Capture the cell that displays the provided text and extract its [x, y] central coordinate. 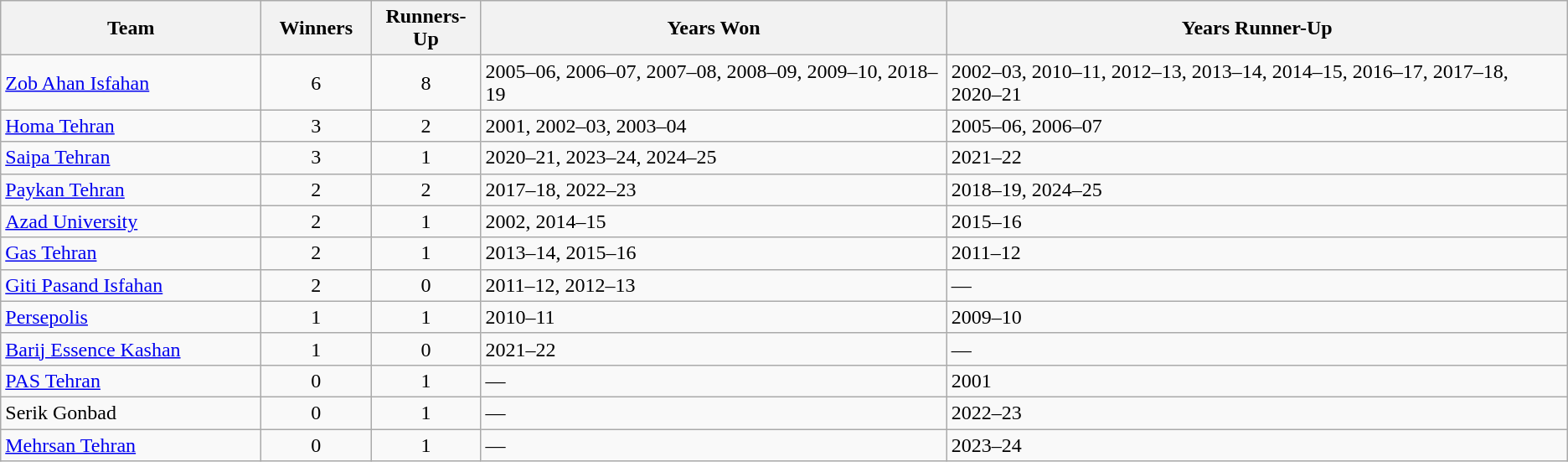
Persepolis [131, 317]
8 [426, 82]
2005–06, 2006–07, 2007–08, 2008–09, 2009–10, 2018–19 [714, 82]
Serik Gonbad [131, 413]
Zob Ahan Isfahan [131, 82]
Runners-Up [426, 29]
2015–16 [1256, 221]
2013–14, 2015–16 [714, 253]
Years Runner-Up [1256, 29]
6 [317, 82]
Barij Essence Kashan [131, 349]
2001 [1256, 381]
Years Won [714, 29]
2022–23 [1256, 413]
Homa Tehran [131, 126]
Giti Pasand Isfahan [131, 285]
Paykan Tehran [131, 189]
2001, 2002–03, 2003–04 [714, 126]
Azad University [131, 221]
2002–03, 2010–11, 2012–13, 2013–14, 2014–15, 2016–17, 2017–18, 2020–21 [1256, 82]
2002, 2014–15 [714, 221]
2005–06, 2006–07 [1256, 126]
Mehrsan Tehran [131, 445]
2020–21, 2023–24, 2024–25 [714, 158]
2009–10 [1256, 317]
2011–12 [1256, 253]
2011–12, 2012–13 [714, 285]
2018–19, 2024–25 [1256, 189]
2010–11 [714, 317]
2023–24 [1256, 445]
Team [131, 29]
2017–18, 2022–23 [714, 189]
Gas Tehran [131, 253]
Saipa Tehran [131, 158]
PAS Tehran [131, 381]
Winners [317, 29]
